From the cell containing the given text, extract its center point as (X, Y) coordinate. 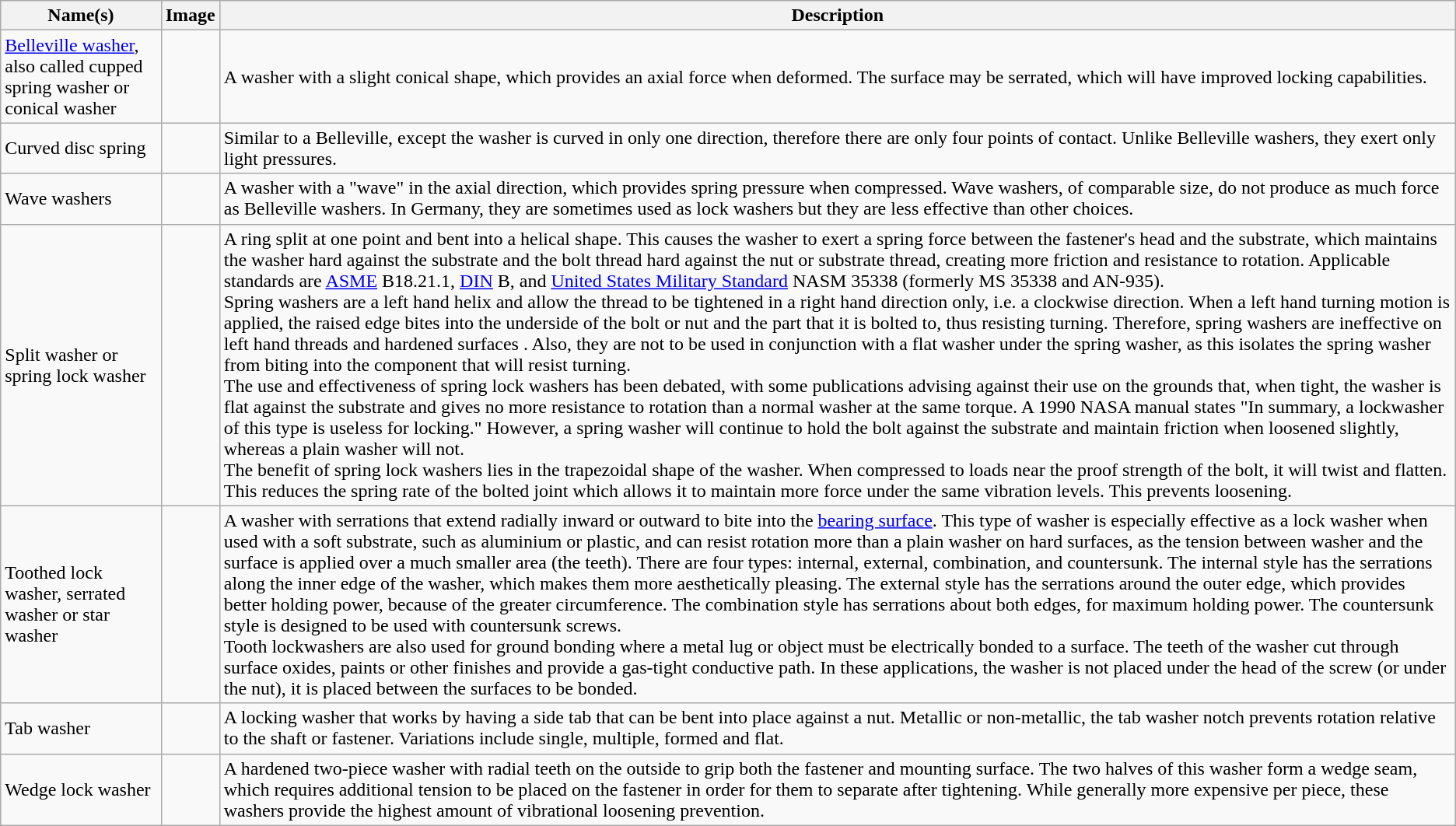
Tab washer (81, 728)
Split washer or spring lock washer (81, 365)
Belleville washer, also called cupped spring washer or conical washer (81, 76)
Wedge lock washer (81, 789)
Wave washers (81, 199)
Image (190, 16)
Name(s) (81, 16)
Toothed lock washer, serrated washer or star washer (81, 604)
Curved disc spring (81, 148)
Description (837, 16)
